Return [x, y] of the center of cell containing provided text 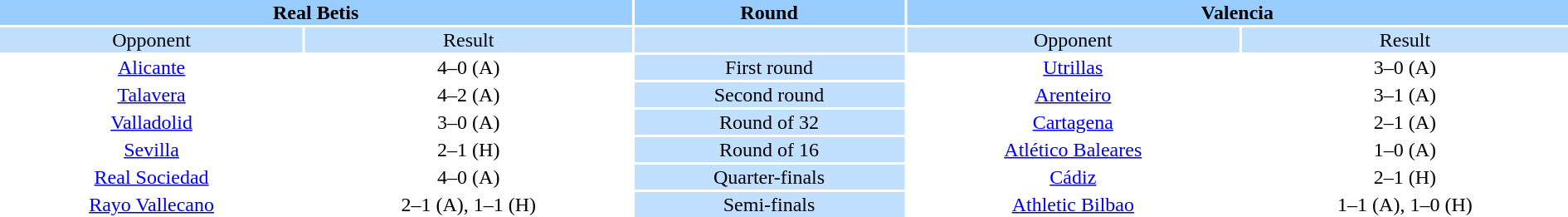
Utrillas [1074, 67]
Rayo Vallecano [151, 205]
Sevilla [151, 150]
Arenteiro [1074, 95]
Round of 32 [769, 122]
1–0 (A) [1405, 150]
Atlético Baleares [1074, 150]
4–2 (A) [468, 95]
Semi-finals [769, 205]
Valencia [1238, 12]
First round [769, 67]
Cádiz [1074, 177]
1–1 (A), 1–0 (H) [1405, 205]
Real Betis [315, 12]
Round [769, 12]
Second round [769, 95]
Athletic Bilbao [1074, 205]
2–1 (A) [1405, 122]
Alicante [151, 67]
Round of 16 [769, 150]
Quarter-finals [769, 177]
2–1 (A), 1–1 (H) [468, 205]
Talavera [151, 95]
Valladolid [151, 122]
Cartagena [1074, 122]
Real Sociedad [151, 177]
3–1 (A) [1405, 95]
